Return the (X, Y) coordinate for the center point of the cell that contains the specified text.  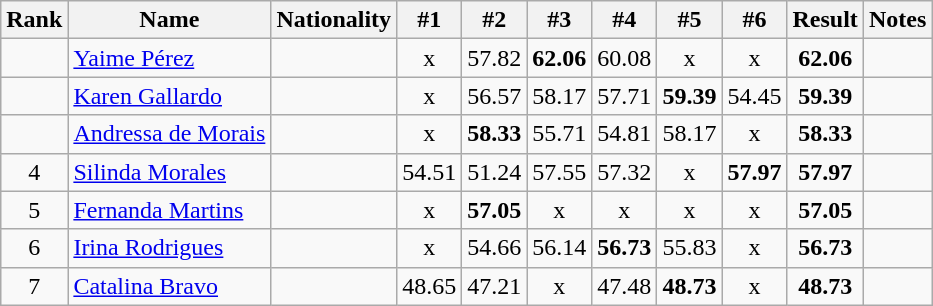
57.32 (624, 172)
7 (34, 286)
5 (34, 210)
Name (170, 20)
48.65 (430, 286)
Silinda Morales (170, 172)
Result (825, 20)
54.81 (624, 134)
54.45 (754, 96)
47.48 (624, 286)
Andressa de Morais (170, 134)
54.51 (430, 172)
56.14 (560, 248)
57.82 (494, 58)
Fernanda Martins (170, 210)
56.57 (494, 96)
57.55 (560, 172)
Nationality (334, 20)
6 (34, 248)
55.71 (560, 134)
Karen Gallardo (170, 96)
#1 (430, 20)
54.66 (494, 248)
Catalina Bravo (170, 286)
#6 (754, 20)
Yaime Pérez (170, 58)
Irina Rodrigues (170, 248)
#5 (690, 20)
55.83 (690, 248)
#4 (624, 20)
4 (34, 172)
60.08 (624, 58)
47.21 (494, 286)
57.71 (624, 96)
#2 (494, 20)
#3 (560, 20)
Notes (897, 20)
Rank (34, 20)
51.24 (494, 172)
